From the cell containing the given text, extract its center point as (x, y) coordinate. 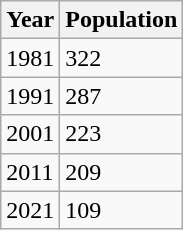
209 (122, 172)
Population (122, 20)
2001 (30, 134)
109 (122, 210)
2011 (30, 172)
2021 (30, 210)
1991 (30, 96)
287 (122, 96)
Year (30, 20)
1981 (30, 58)
223 (122, 134)
322 (122, 58)
